For the text-containing cell, return its midpoint in (X, Y) coordinate format. 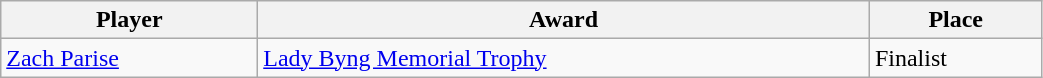
Lady Byng Memorial Trophy (564, 58)
Place (956, 20)
Zach Parise (130, 58)
Award (564, 20)
Player (130, 20)
Finalist (956, 58)
